Capture the cell that displays the provided text and extract its [x, y] central coordinate. 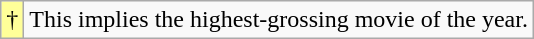
† [12, 20]
This implies the highest-grossing movie of the year. [279, 20]
